Output the [x, y] coordinate of the center of the cell containing the given text.  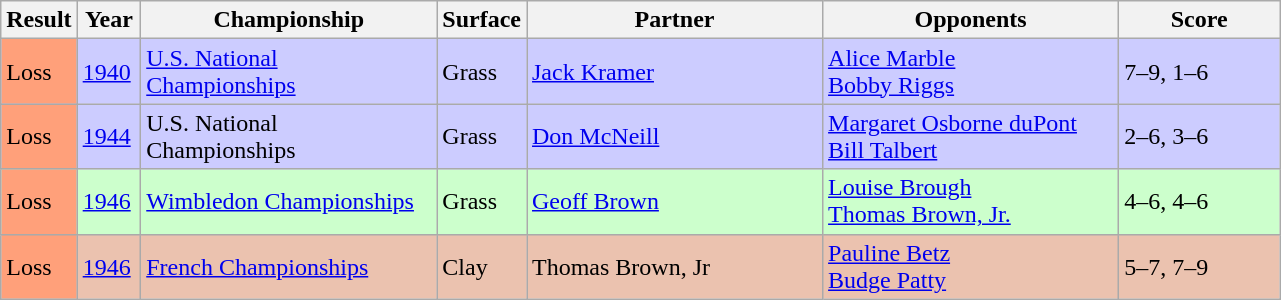
Alice Marble Bobby Riggs [971, 72]
Wimbledon Championships [289, 202]
Surface [482, 20]
Score [1200, 20]
Year [109, 20]
Clay [482, 266]
1940 [109, 72]
Result [39, 20]
French Championships [289, 266]
Margaret Osborne duPont Bill Talbert [971, 136]
Pauline Betz Budge Patty [971, 266]
Louise Brough Thomas Brown, Jr. [971, 202]
2–6, 3–6 [1200, 136]
1944 [109, 136]
Jack Kramer [674, 72]
7–9, 1–6 [1200, 72]
Don McNeill [674, 136]
4–6, 4–6 [1200, 202]
5–7, 7–9 [1200, 266]
Thomas Brown, Jr [674, 266]
Opponents [971, 20]
Geoff Brown [674, 202]
Championship [289, 20]
Partner [674, 20]
